Find where the given text appears and provide that cell's center as (x, y) coordinate. 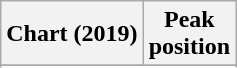
Chart (2019) (72, 34)
Peakposition (189, 34)
